Find where the given text appears and provide that cell's center as (x, y) coordinate. 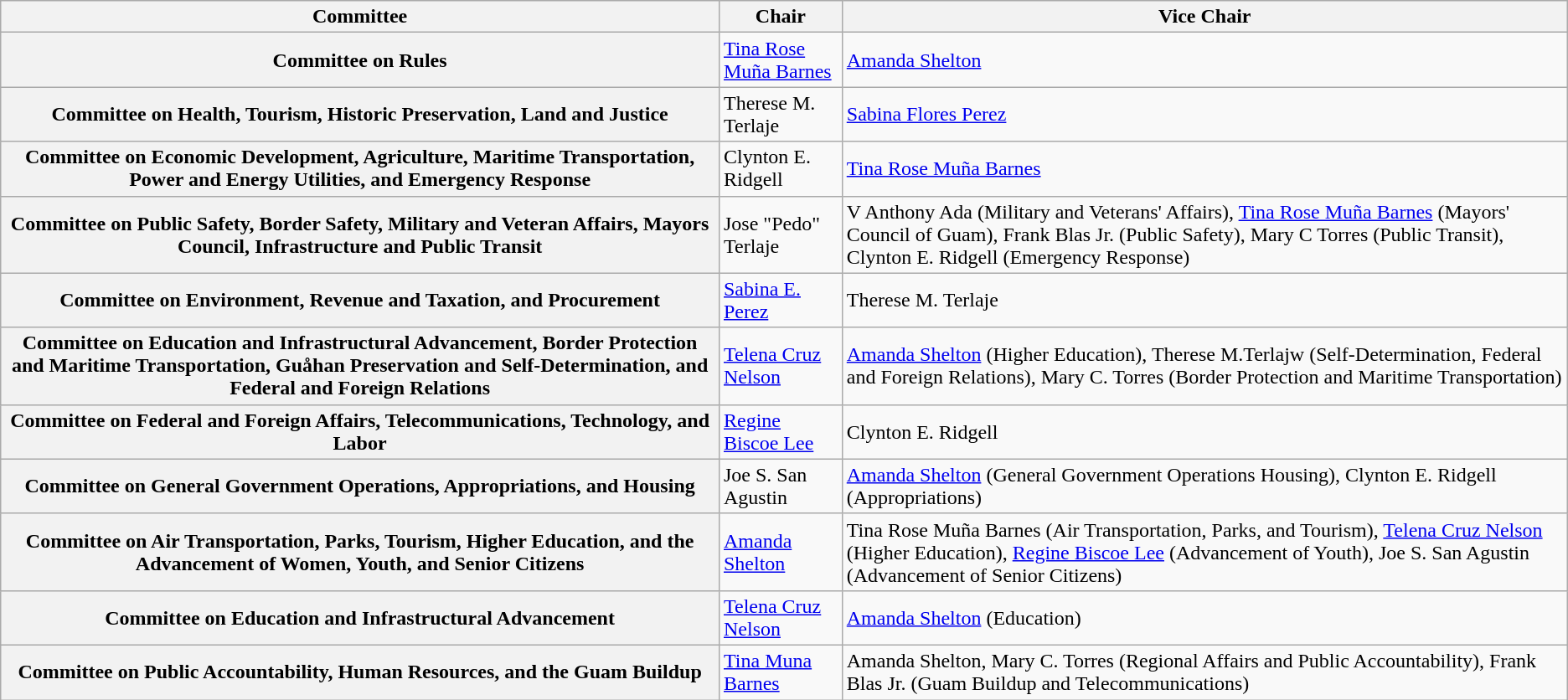
Committee on General Government Operations, Appropriations, and Housing (360, 486)
Chair (781, 17)
Committee on Environment, Revenue and Taxation, and Procurement (360, 300)
Tina Muna Barnes (781, 672)
Committee (360, 17)
Amanda Shelton (General Government Operations Housing), Clynton E. Ridgell (Appropriations) (1204, 486)
Regine Biscoe Lee (781, 432)
Committee on Public Safety, Border Safety, Military and Veteran Affairs, Mayors Council, Infrastructure and Public Transit (360, 234)
Joe S. San Agustin (781, 486)
Committee on Air Transportation, Parks, Tourism, Higher Education, and the Advancement of Women, Youth, and Senior Citizens (360, 552)
Committee on Economic Development, Agriculture, Maritime Transportation, Power and Energy Utilities, and Emergency Response (360, 169)
Vice Chair (1204, 17)
Committee on Public Accountability, Human Resources, and the Guam Buildup (360, 672)
Committee on Rules (360, 60)
Committee on Federal and Foreign Affairs, Telecommunications, Technology, and Labor (360, 432)
Committee on Health, Tourism, Historic Preservation, Land and Justice (360, 114)
Sabina Flores Perez (1204, 114)
Jose "Pedo" Terlaje (781, 234)
Amanda Shelton, Mary C. Torres (Regional Affairs and Public Accountability), Frank Blas Jr. (Guam Buildup and Telecommunications) (1204, 672)
Amanda Shelton (Education) (1204, 618)
Sabina E. Perez (781, 300)
Committee on Education and Infrastructural Advancement (360, 618)
